Return (x, y) of the center of cell containing provided text 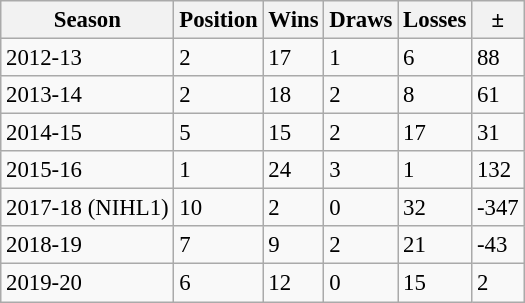
9 (294, 245)
88 (498, 58)
2018-19 (88, 245)
2012-13 (88, 58)
10 (218, 208)
Position (218, 20)
8 (435, 95)
2019-20 (88, 283)
Losses (435, 20)
2017-18 (NIHL1) (88, 208)
Wins (294, 20)
5 (218, 133)
-347 (498, 208)
-43 (498, 245)
18 (294, 95)
32 (435, 208)
12 (294, 283)
± (498, 20)
2015-16 (88, 170)
24 (294, 170)
3 (361, 170)
61 (498, 95)
31 (498, 133)
21 (435, 245)
7 (218, 245)
2013-14 (88, 95)
2014-15 (88, 133)
132 (498, 170)
Draws (361, 20)
Season (88, 20)
